Pinpoint the cell where the given text exists, returning its (x, y) midpoint coordinate. 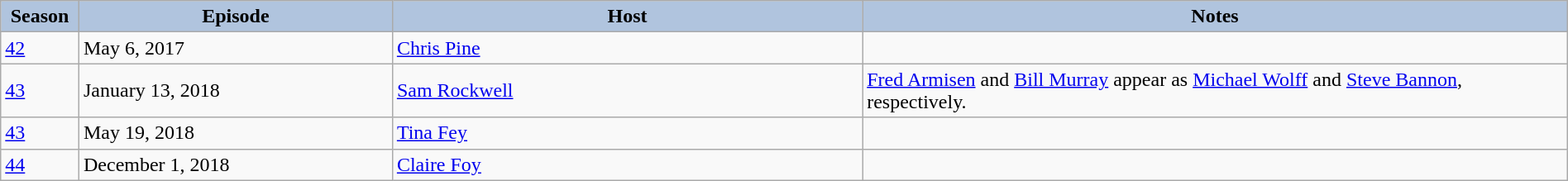
Notes (1216, 17)
44 (40, 164)
Chris Pine (627, 48)
Fred Armisen and Bill Murray appear as Michael Wolff and Steve Bannon, respectively. (1216, 91)
42 (40, 48)
Tina Fey (627, 133)
Host (627, 17)
May 19, 2018 (235, 133)
Claire Foy (627, 164)
Sam Rockwell (627, 91)
Season (40, 17)
January 13, 2018 (235, 91)
Episode (235, 17)
May 6, 2017 (235, 48)
December 1, 2018 (235, 164)
